Search for the cell housing the specified text and yield its (x, y) center coordinate. 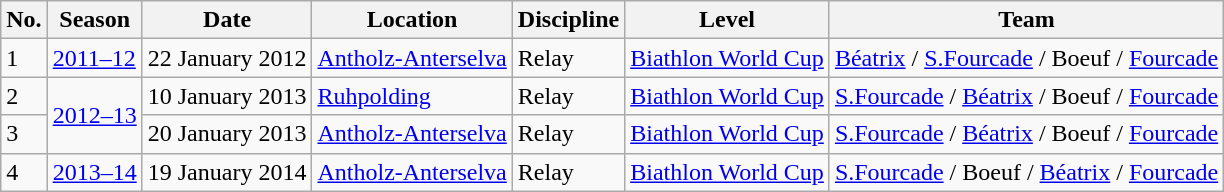
No. (24, 20)
Season (94, 20)
3 (24, 134)
4 (24, 172)
Team (1026, 20)
S.Fourcade / Boeuf / Béatrix / Fourcade (1026, 172)
10 January 2013 (227, 96)
Béatrix / S.Fourcade / Boeuf / Fourcade (1026, 58)
Discipline (568, 20)
2011–12 (94, 58)
Ruhpolding (412, 96)
Date (227, 20)
1 (24, 58)
20 January 2013 (227, 134)
Level (728, 20)
Location (412, 20)
2012–13 (94, 115)
2 (24, 96)
22 January 2012 (227, 58)
19 January 2014 (227, 172)
2013–14 (94, 172)
